Determine the (X, Y) coordinate at the center of the cell enclosing the given text.  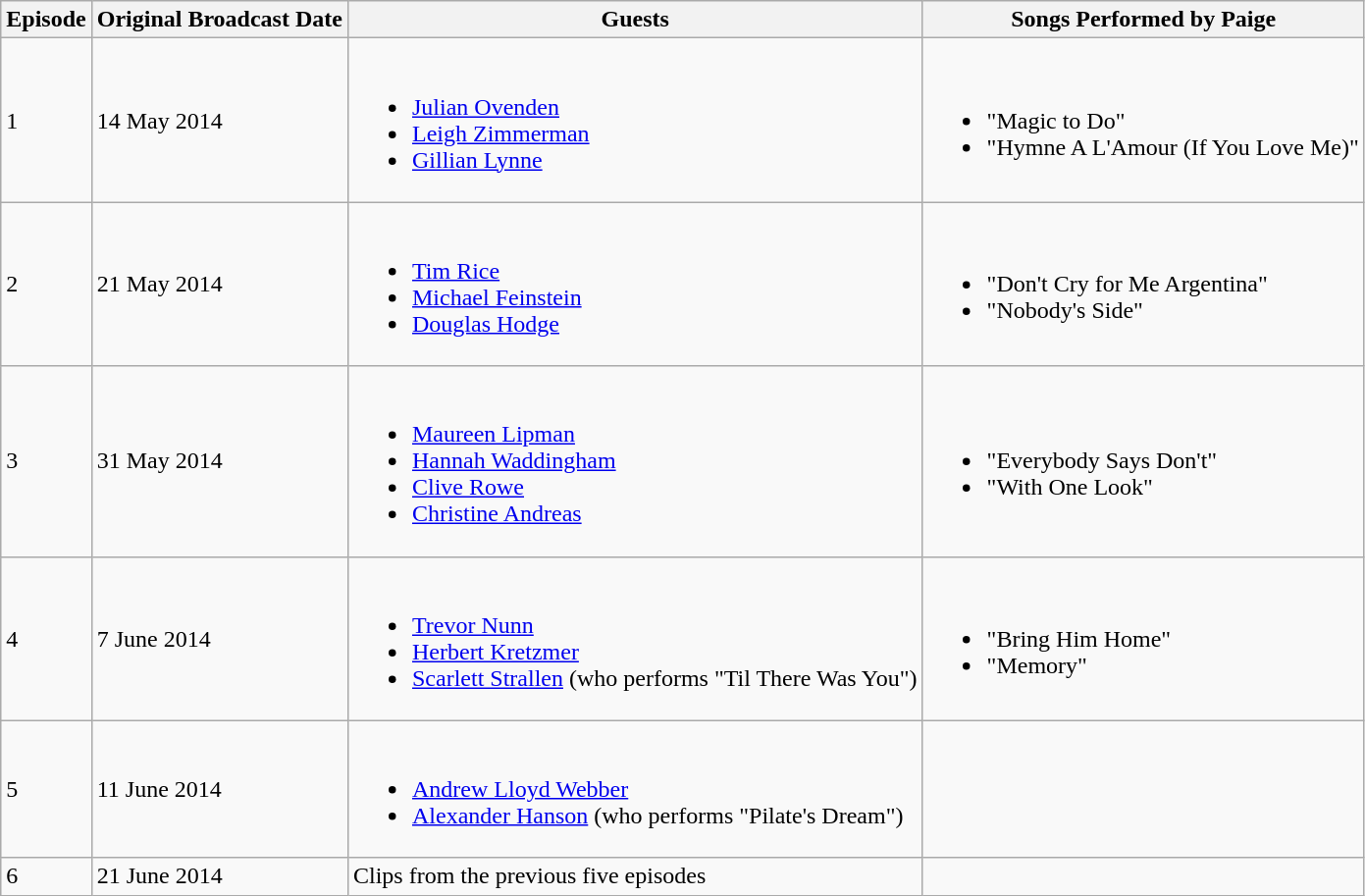
1 (46, 120)
6 (46, 876)
2 (46, 285)
31 May 2014 (220, 461)
"Everybody Says Don't""With One Look" (1143, 461)
3 (46, 461)
"Don't Cry for Me Argentina""Nobody's Side" (1143, 285)
Songs Performed by Paige (1143, 20)
Episode (46, 20)
5 (46, 789)
Clips from the previous five episodes (635, 876)
11 June 2014 (220, 789)
14 May 2014 (220, 120)
Julian OvendenLeigh ZimmermanGillian Lynne (635, 120)
"Bring Him Home""Memory" (1143, 638)
21 May 2014 (220, 285)
Trevor NunnHerbert KretzmerScarlett Strallen (who performs "Til There Was You") (635, 638)
Original Broadcast Date (220, 20)
4 (46, 638)
Maureen LipmanHannah WaddinghamClive RoweChristine Andreas (635, 461)
21 June 2014 (220, 876)
Andrew Lloyd WebberAlexander Hanson (who performs "Pilate's Dream") (635, 789)
Guests (635, 20)
"Magic to Do""Hymne A L'Amour (If You Love Me)" (1143, 120)
Tim RiceMichael FeinsteinDouglas Hodge (635, 285)
7 June 2014 (220, 638)
